Pinpoint the cell where the given text exists, returning its (X, Y) midpoint coordinate. 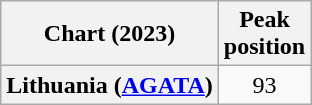
Peakposition (264, 34)
93 (264, 85)
Lithuania (AGATA) (110, 85)
Chart (2023) (110, 34)
